Output the [X, Y] coordinate of the center of the cell containing the given text.  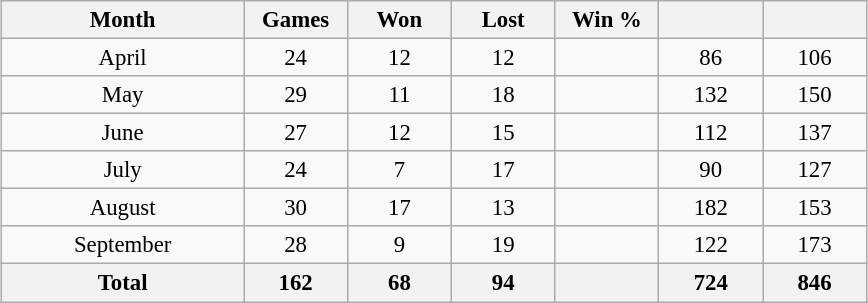
June [123, 133]
9 [399, 245]
Games [296, 20]
127 [815, 170]
May [123, 95]
132 [711, 95]
162 [296, 283]
68 [399, 283]
27 [296, 133]
13 [503, 208]
846 [815, 283]
April [123, 58]
94 [503, 283]
July [123, 170]
90 [711, 170]
112 [711, 133]
18 [503, 95]
150 [815, 95]
Lost [503, 20]
724 [711, 283]
106 [815, 58]
Win % [607, 20]
August [123, 208]
153 [815, 208]
30 [296, 208]
Won [399, 20]
137 [815, 133]
173 [815, 245]
19 [503, 245]
182 [711, 208]
15 [503, 133]
Month [123, 20]
86 [711, 58]
7 [399, 170]
Total [123, 283]
122 [711, 245]
29 [296, 95]
11 [399, 95]
28 [296, 245]
September [123, 245]
